Capture the cell that displays the provided text and extract its [X, Y] central coordinate. 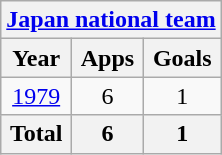
1979 [36, 96]
Year [36, 58]
Goals [182, 58]
Apps [108, 58]
Japan national team [111, 20]
Total [36, 134]
